Return the (x, y) coordinate for the center point of the cell that contains the specified text.  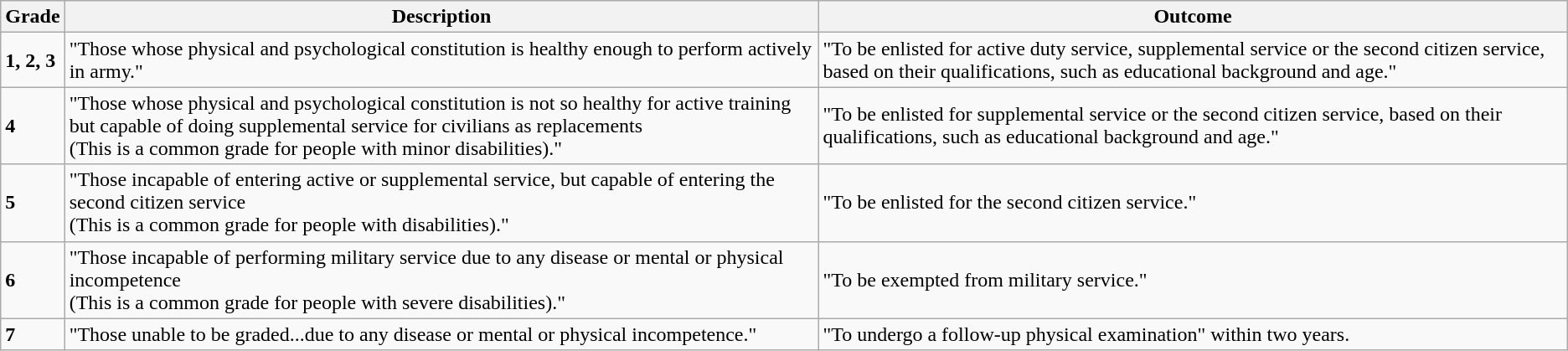
Grade (33, 17)
6 (33, 280)
Description (441, 17)
4 (33, 126)
"To be enlisted for supplemental service or the second citizen service, based on their qualifications, such as educational background and age." (1193, 126)
"To be exempted from military service." (1193, 280)
1, 2, 3 (33, 60)
5 (33, 203)
Outcome (1193, 17)
"Those whose physical and psychological constitution is healthy enough to perform actively in army." (441, 60)
"To be enlisted for the second citizen service." (1193, 203)
"Those unable to be graded...due to any disease or mental or physical incompetence." (441, 334)
7 (33, 334)
"To undergo a follow-up physical examination" within two years. (1193, 334)
